Extract the (X, Y) coordinate from the center of the cell holding the provided text.  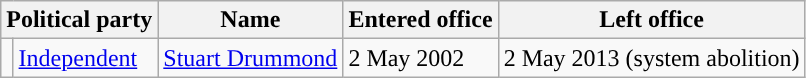
Political party (80, 20)
Name (250, 20)
Left office (652, 20)
Independent (86, 58)
Stuart Drummond (250, 58)
Entered office (420, 20)
2 May 2002 (420, 58)
2 May 2013 (system abolition) (652, 58)
